Detect which cell encompasses the target text, then output its (X, Y) center coordinate. 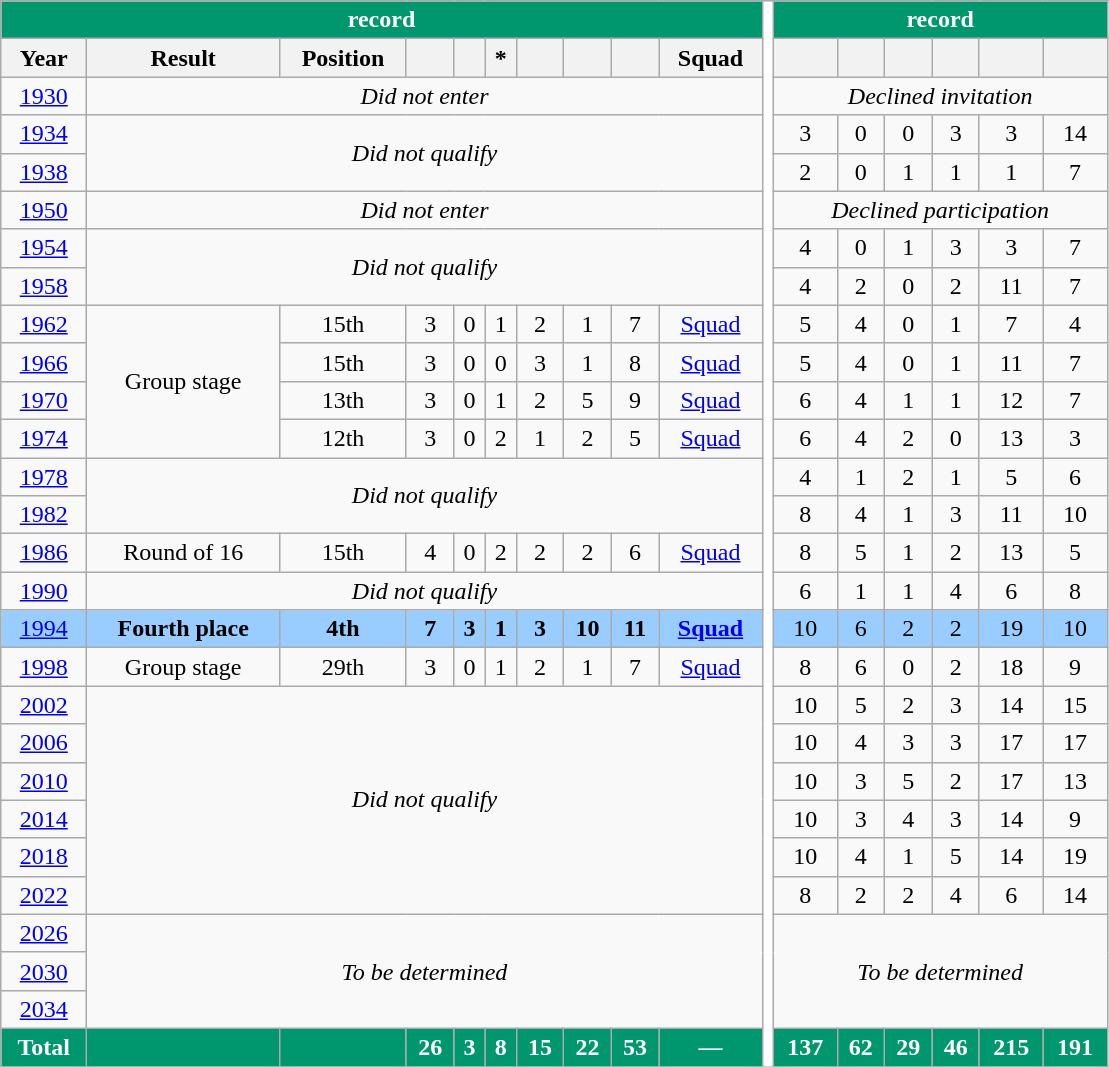
1958 (44, 286)
Round of 16 (184, 553)
29 (908, 1047)
1982 (44, 515)
1930 (44, 96)
1986 (44, 553)
12th (344, 438)
53 (634, 1047)
Fourth place (184, 629)
18 (1011, 667)
Year (44, 58)
Declined participation (940, 210)
1990 (44, 591)
1950 (44, 210)
— (711, 1047)
1962 (44, 324)
2006 (44, 743)
2034 (44, 1009)
Declined invitation (940, 96)
12 (1011, 400)
1978 (44, 477)
2030 (44, 971)
29th (344, 667)
137 (805, 1047)
191 (1075, 1047)
2002 (44, 705)
1974 (44, 438)
1970 (44, 400)
62 (860, 1047)
1966 (44, 362)
* (500, 58)
22 (588, 1047)
Position (344, 58)
2014 (44, 819)
1934 (44, 134)
1954 (44, 248)
26 (430, 1047)
Result (184, 58)
1994 (44, 629)
4th (344, 629)
2018 (44, 857)
46 (956, 1047)
1998 (44, 667)
2022 (44, 895)
215 (1011, 1047)
2010 (44, 781)
1938 (44, 172)
Total (44, 1047)
2026 (44, 933)
13th (344, 400)
